Return (x, y) of the center of cell containing provided text 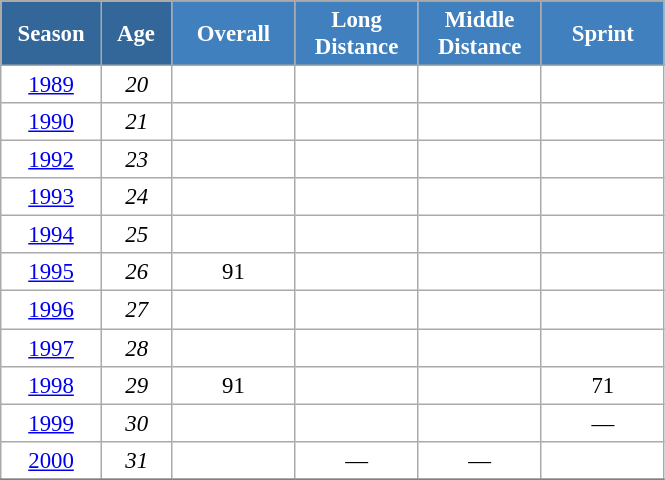
25 (136, 235)
Middle Distance (480, 34)
30 (136, 423)
1995 (52, 273)
Long Distance (356, 34)
Season (52, 34)
2000 (52, 460)
1998 (52, 385)
1997 (52, 348)
1999 (52, 423)
29 (136, 385)
27 (136, 310)
21 (136, 122)
1994 (52, 235)
20 (136, 85)
26 (136, 273)
71 (602, 385)
28 (136, 348)
24 (136, 197)
1996 (52, 310)
1990 (52, 122)
1993 (52, 197)
31 (136, 460)
Age (136, 34)
1992 (52, 160)
Overall (234, 34)
23 (136, 160)
1989 (52, 85)
Sprint (602, 34)
